Identify which cell holds the provided text, then report its (x, y) central coordinate. 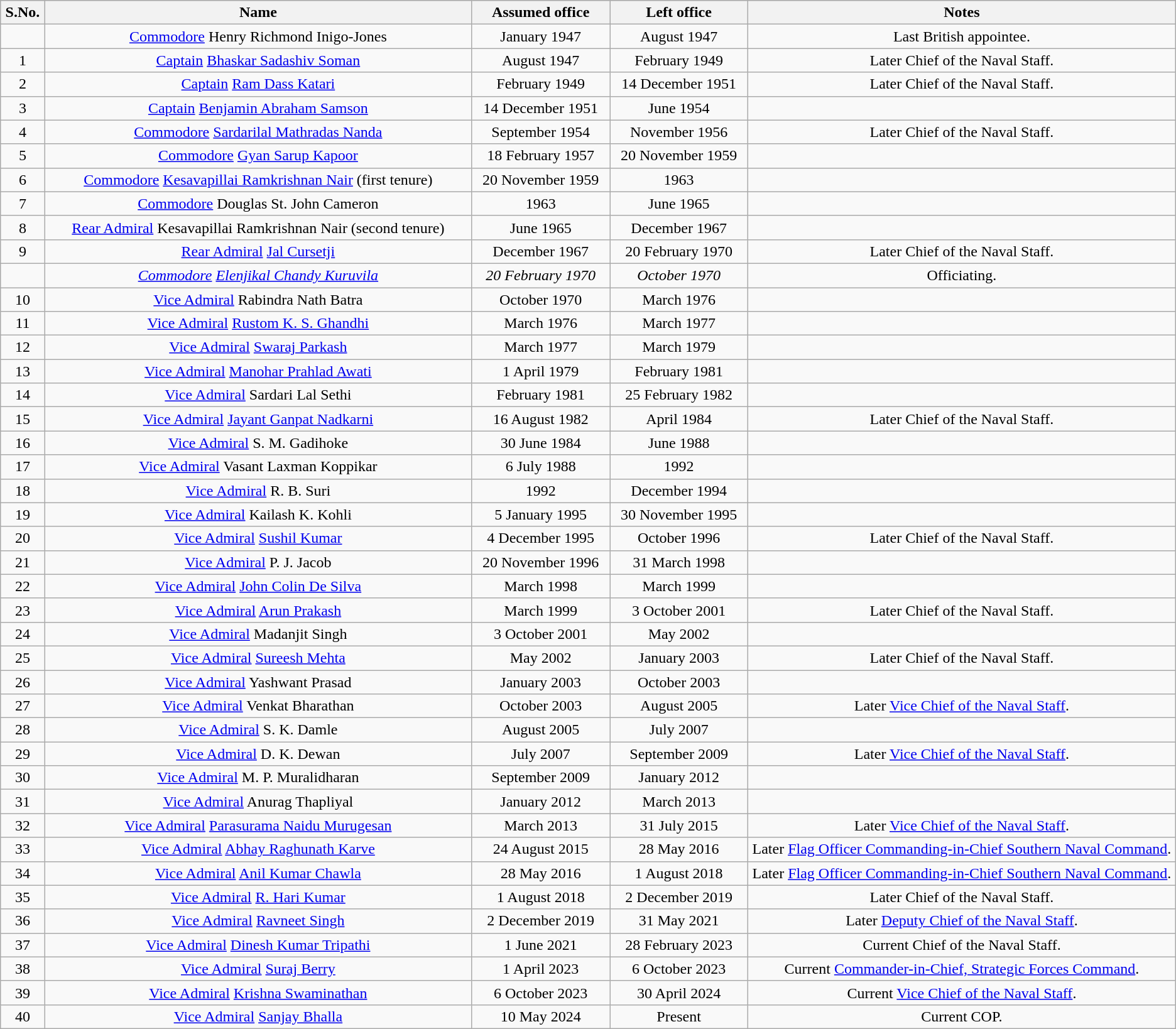
31 May 2021 (679, 921)
Vice Admiral Abhay Raghunath Karve (258, 849)
33 (23, 849)
14 (23, 395)
November 1956 (679, 132)
28 February 2023 (679, 945)
April 1984 (679, 419)
18 February 1957 (541, 156)
June 1954 (679, 108)
Vice Admiral Jayant Ganpat Nadkarni (258, 419)
11 (23, 324)
September 1954 (541, 132)
Vice Admiral Sardari Lal Sethi (258, 395)
31 July 2015 (679, 825)
Commodore Gyan Sarup Kapoor (258, 156)
Vice Admiral Rabindra Nath Batra (258, 300)
Commodore Sardarilal Mathradas Nanda (258, 132)
21 (23, 562)
23 (23, 610)
39 (23, 993)
22 (23, 586)
6 (23, 180)
Notes (962, 13)
Commodore Henry Richmond Inigo-Jones (258, 36)
26 (23, 682)
Vice Admiral Kailash K. Kohli (258, 514)
Current Vice Chief of the Naval Staff. (962, 993)
4 December 1995 (541, 538)
Captain Bhaskar Sadashiv Soman (258, 60)
16 (23, 443)
Assumed office (541, 13)
9 (23, 251)
30 June 1984 (541, 443)
Vice Admiral Manohar Prahlad Awati (258, 371)
10 May 2024 (541, 1016)
37 (23, 945)
32 (23, 825)
December 1994 (679, 491)
Vice Admiral Dinesh Kumar Tripathi (258, 945)
Current Commander-in-Chief, Strategic Forces Command. (962, 969)
2 (23, 84)
Vice Admiral R. Hari Kumar (258, 897)
20 (23, 538)
31 (23, 802)
36 (23, 921)
Commodore Douglas St. John Cameron (258, 204)
Vice Admiral Madanjit Singh (258, 634)
25 (23, 658)
5 (23, 156)
16 August 1982 (541, 419)
Vice Admiral Krishna Swaminathan (258, 993)
30 (23, 778)
Left office (679, 13)
19 (23, 514)
Rear Admiral Jal Cursetji (258, 251)
Vice Admiral Sureesh Mehta (258, 658)
Vice Admiral S. M. Gadihoke (258, 443)
Vice Admiral Sanjay Bhalla (258, 1016)
Vice Admiral Ravneet Singh (258, 921)
March 1998 (541, 586)
Vice Admiral P. J. Jacob (258, 562)
Vice Admiral Anil Kumar Chawla (258, 873)
30 April 2024 (679, 993)
Later Deputy Chief of the Naval Staff. (962, 921)
28 (23, 730)
Vice Admiral Anurag Thapliyal (258, 802)
30 November 1995 (679, 514)
Vice Admiral John Colin De Silva (258, 586)
1 (23, 60)
29 (23, 754)
35 (23, 897)
Vice Admiral Vasant Laxman Koppikar (258, 467)
3 (23, 108)
Rear Admiral Kesavapillai Ramkrishnan Nair (second tenure) (258, 227)
January 1947 (541, 36)
Vice Admiral Rustom K. S. Ghandhi (258, 324)
Present (679, 1016)
24 August 2015 (541, 849)
Vice Admiral S. K. Damle (258, 730)
6 July 1988 (541, 467)
Current Chief of the Naval Staff. (962, 945)
S.No. (23, 13)
March 1979 (679, 347)
18 (23, 491)
Officiating. (962, 275)
Captain Ram Dass Katari (258, 84)
Vice Admiral Yashwant Prasad (258, 682)
17 (23, 467)
Commodore Kesavapillai Ramkrishnan Nair (first tenure) (258, 180)
Vice Admiral Sushil Kumar (258, 538)
Vice Admiral Arun Prakash (258, 610)
12 (23, 347)
1 April 2023 (541, 969)
Vice Admiral R. B. Suri (258, 491)
27 (23, 706)
Current COP. (962, 1016)
25 February 1982 (679, 395)
1 April 1979 (541, 371)
4 (23, 132)
10 (23, 300)
Last British appointee. (962, 36)
Captain Benjamin Abraham Samson (258, 108)
Vice Admiral Swaraj Parkash (258, 347)
5 January 1995 (541, 514)
October 1996 (679, 538)
40 (23, 1016)
7 (23, 204)
Vice Admiral M. P. Muralidharan (258, 778)
24 (23, 634)
Commodore Elenjikal Chandy Kuruvila (258, 275)
Name (258, 13)
15 (23, 419)
1 June 2021 (541, 945)
31 March 1998 (679, 562)
13 (23, 371)
34 (23, 873)
Vice Admiral Parasurama Naidu Murugesan (258, 825)
June 1988 (679, 443)
Vice Admiral D. K. Dewan (258, 754)
38 (23, 969)
8 (23, 227)
Vice Admiral Venkat Bharathan (258, 706)
20 November 1996 (541, 562)
Vice Admiral Suraj Berry (258, 969)
